Search for the cell housing the specified text and yield its (X, Y) center coordinate. 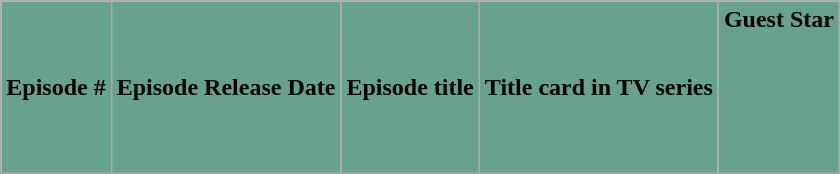
Episode Release Date (226, 88)
Title card in TV series (598, 88)
Episode title (410, 88)
Episode # (56, 88)
Guest Star (778, 88)
